Return [X, Y] of the center of cell containing provided text 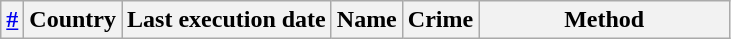
Last execution date [227, 20]
Method [604, 20]
Country [73, 20]
Crime [440, 20]
Name [366, 20]
# [12, 20]
